Capture the cell that displays the provided text and extract its [x, y] central coordinate. 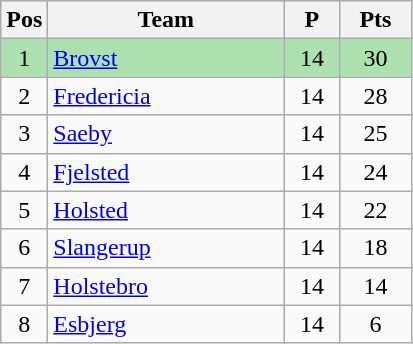
Holstebro [166, 286]
28 [376, 96]
4 [24, 172]
7 [24, 286]
Team [166, 20]
Holsted [166, 210]
Slangerup [166, 248]
Pts [376, 20]
Esbjerg [166, 324]
Pos [24, 20]
2 [24, 96]
Brovst [166, 58]
Saeby [166, 134]
22 [376, 210]
Fjelsted [166, 172]
25 [376, 134]
Fredericia [166, 96]
P [312, 20]
18 [376, 248]
24 [376, 172]
1 [24, 58]
30 [376, 58]
5 [24, 210]
3 [24, 134]
8 [24, 324]
